Determine the [x, y] coordinate at the center of the cell enclosing the given text.  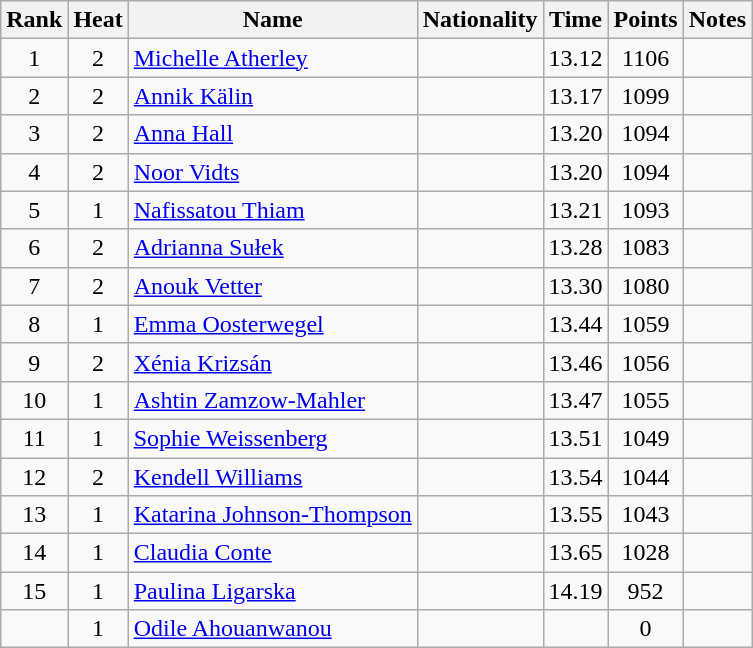
6 [34, 248]
13.28 [576, 248]
Claudia Conte [272, 553]
13.46 [576, 362]
Xénia Krizsán [272, 362]
Noor Vidts [272, 172]
7 [34, 286]
12 [34, 477]
14.19 [576, 591]
Nafissatou Thiam [272, 210]
Kendell Williams [272, 477]
13.47 [576, 400]
14 [34, 553]
3 [34, 134]
13.21 [576, 210]
Anna Hall [272, 134]
1049 [646, 438]
13.65 [576, 553]
11 [34, 438]
1055 [646, 400]
Ashtin Zamzow-Mahler [272, 400]
Katarina Johnson-Thompson [272, 515]
13.30 [576, 286]
1028 [646, 553]
Sophie Weissenberg [272, 438]
Name [272, 20]
Adrianna Sułek [272, 248]
1099 [646, 96]
Odile Ahouanwanou [272, 629]
1056 [646, 362]
9 [34, 362]
8 [34, 324]
10 [34, 400]
1044 [646, 477]
952 [646, 591]
13.54 [576, 477]
13.51 [576, 438]
1083 [646, 248]
4 [34, 172]
13.44 [576, 324]
Rank [34, 20]
Paulina Ligarska [272, 591]
1093 [646, 210]
13.17 [576, 96]
Michelle Atherley [272, 58]
Anouk Vetter [272, 286]
13 [34, 515]
Annik Kälin [272, 96]
0 [646, 629]
Heat [98, 20]
Points [646, 20]
15 [34, 591]
13.55 [576, 515]
Notes [717, 20]
Time [576, 20]
5 [34, 210]
1043 [646, 515]
1106 [646, 58]
Nationality [480, 20]
13.12 [576, 58]
1080 [646, 286]
Emma Oosterwegel [272, 324]
1059 [646, 324]
